Extract the [X, Y] coordinate from the center of the cell holding the provided text.  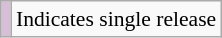
Indicates single release [116, 19]
